Return the (X, Y) coordinate for the center point of the cell that contains the specified text.  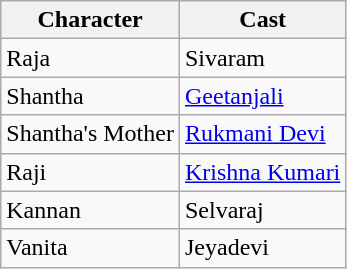
Cast (262, 20)
Raji (90, 172)
Raja (90, 58)
Shantha's Mother (90, 134)
Rukmani Devi (262, 134)
Vanita (90, 248)
Krishna Kumari (262, 172)
Kannan (90, 210)
Character (90, 20)
Selvaraj (262, 210)
Jeyadevi (262, 248)
Shantha (90, 96)
Sivaram (262, 58)
Geetanjali (262, 96)
